Detect which cell encompasses the target text, then output its [x, y] center coordinate. 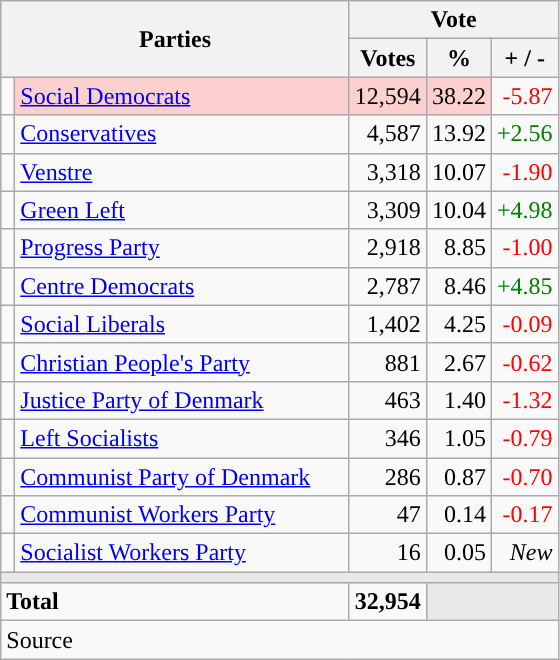
8.46 [458, 286]
Justice Party of Denmark [182, 400]
Vote [454, 20]
+2.56 [524, 134]
47 [388, 515]
4.25 [458, 324]
Progress Party [182, 248]
Social Democrats [182, 96]
+ / - [524, 58]
346 [388, 438]
Venstre [182, 172]
1,402 [388, 324]
Conservatives [182, 134]
1.05 [458, 438]
-0.79 [524, 438]
8.85 [458, 248]
-0.62 [524, 362]
-0.09 [524, 324]
Votes [388, 58]
10.07 [458, 172]
3,309 [388, 210]
% [458, 58]
Centre Democrats [182, 286]
10.04 [458, 210]
13.92 [458, 134]
0.14 [458, 515]
-0.70 [524, 477]
Christian People's Party [182, 362]
Communist Workers Party [182, 515]
286 [388, 477]
463 [388, 400]
0.05 [458, 553]
32,954 [388, 602]
+4.98 [524, 210]
-1.32 [524, 400]
+4.85 [524, 286]
12,594 [388, 96]
0.87 [458, 477]
-5.87 [524, 96]
Socialist Workers Party [182, 553]
-1.90 [524, 172]
Parties [176, 39]
Social Liberals [182, 324]
-1.00 [524, 248]
New [524, 553]
16 [388, 553]
2,918 [388, 248]
3,318 [388, 172]
Source [280, 640]
-0.17 [524, 515]
38.22 [458, 96]
Total [176, 602]
2.67 [458, 362]
881 [388, 362]
4,587 [388, 134]
2,787 [388, 286]
Communist Party of Denmark [182, 477]
Green Left [182, 210]
1.40 [458, 400]
Left Socialists [182, 438]
